Capture the cell that displays the provided text and extract its (X, Y) central coordinate. 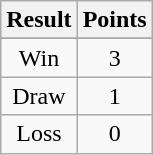
0 (114, 134)
Points (114, 20)
3 (114, 58)
Draw (39, 96)
Loss (39, 134)
1 (114, 96)
Win (39, 58)
Result (39, 20)
